Pinpoint the cell where the given text exists, returning its [X, Y] midpoint coordinate. 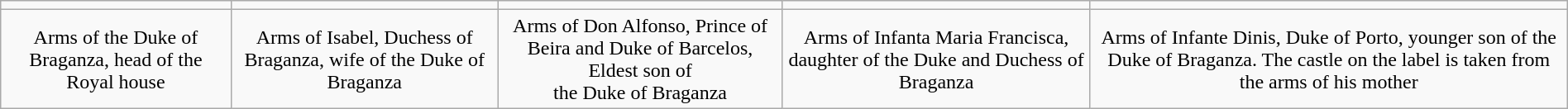
Arms of Infante Dinis, Duke of Porto, younger son of the Duke of Braganza. The castle on the label is taken from the arms of his mother [1328, 59]
Arms of Don Alfonso, Prince of Beira and Duke of Barcelos, Eldest son ofthe Duke of Braganza [640, 59]
Arms of Infanta Maria Francisca, daughter of the Duke and Duchess of Braganza [936, 59]
Arms of Isabel, Duchess of Braganza, wife of the Duke of Braganza [364, 59]
Arms of the Duke of Braganza, head of the Royal house [116, 59]
